Detect which cell encompasses the target text, then output its [x, y] center coordinate. 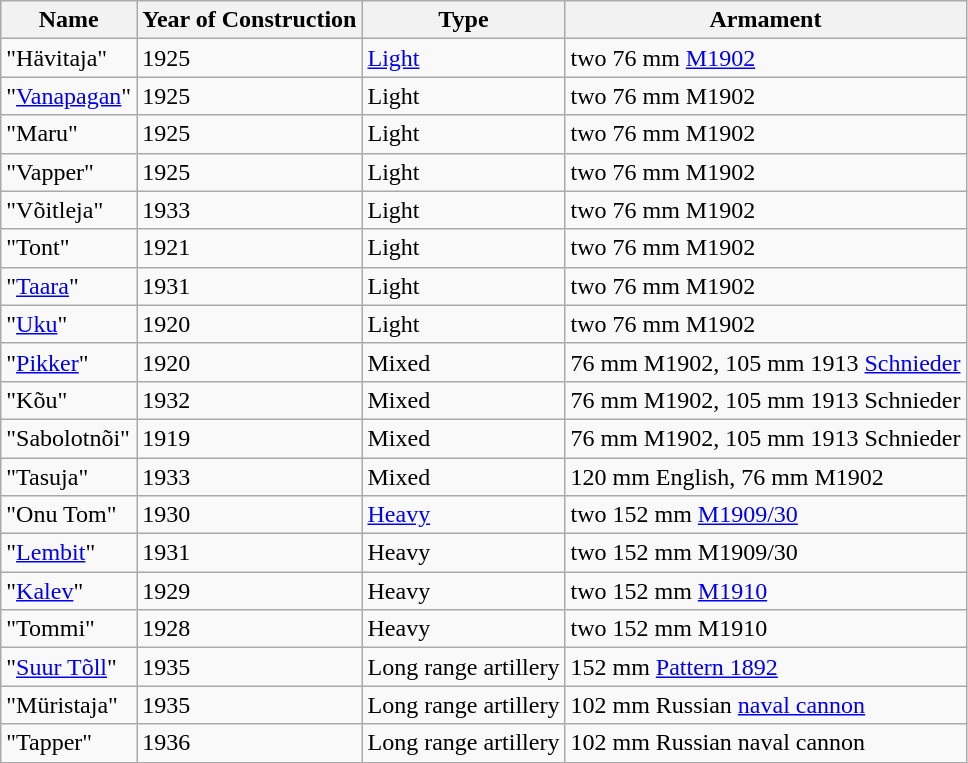
"Maru" [69, 134]
1936 [250, 743]
"Taara" [69, 286]
"Tommi" [69, 629]
"Uku" [69, 324]
1932 [250, 400]
"Onu Tom" [69, 515]
1928 [250, 629]
1919 [250, 438]
1930 [250, 515]
"Lembit" [69, 553]
"Suur Tõll" [69, 667]
Name [69, 20]
"Vapper" [69, 172]
120 mm English, 76 mm M1902 [766, 477]
"Tasuja" [69, 477]
"Sabolotnõi" [69, 438]
"Müristaja" [69, 705]
152 mm Pattern 1892 [766, 667]
"Vanapagan" [69, 96]
"Võitleja" [69, 210]
"Tapper" [69, 743]
1921 [250, 248]
"Hävitaja" [69, 58]
"Kalev" [69, 591]
1929 [250, 591]
"Kõu" [69, 400]
"Pikker" [69, 362]
"Tont" [69, 248]
Type [464, 20]
Year of Construction [250, 20]
Armament [766, 20]
